Detect which cell encompasses the target text, then output its [x, y] center coordinate. 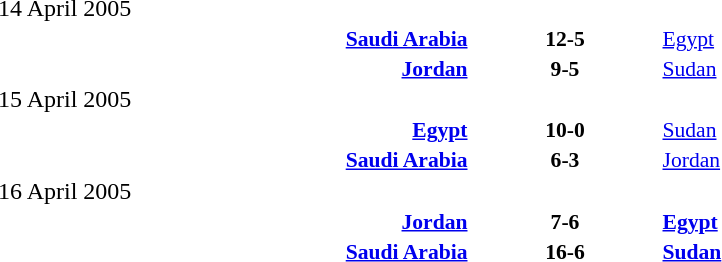
12-5 [564, 38]
6-3 [564, 160]
9-5 [564, 68]
7-6 [564, 222]
10-0 [564, 130]
